From the cell containing the given text, extract its center point as (X, Y) coordinate. 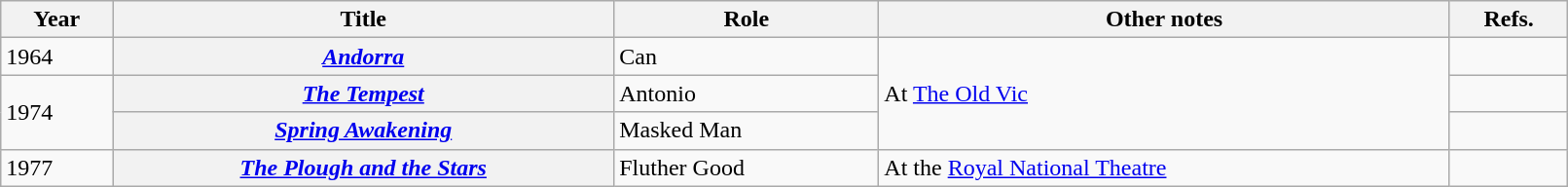
Can (747, 56)
Masked Man (747, 131)
Year (56, 19)
The Tempest (364, 93)
Role (747, 19)
Title (364, 19)
Antonio (747, 93)
Refs. (1509, 19)
At the Royal National Theatre (1164, 168)
1964 (56, 56)
Spring Awakening (364, 131)
At The Old Vic (1164, 93)
1974 (56, 112)
1977 (56, 168)
Other notes (1164, 19)
The Plough and the Stars (364, 168)
Andorra (364, 56)
Fluther Good (747, 168)
